Output the (X, Y) coordinate of the center of the cell containing the given text.  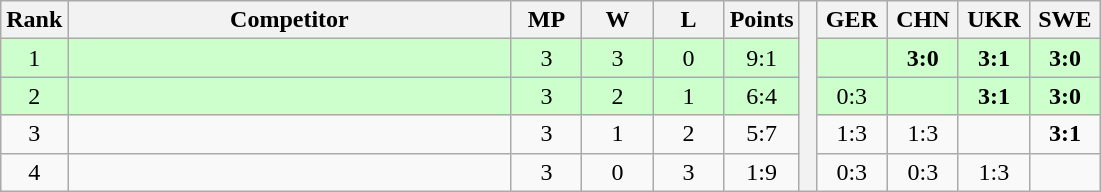
CHN (922, 20)
6:4 (762, 96)
Competitor (290, 20)
MP (546, 20)
GER (852, 20)
L (688, 20)
9:1 (762, 58)
5:7 (762, 134)
Points (762, 20)
W (618, 20)
SWE (1064, 20)
UKR (994, 20)
Rank (34, 20)
1:9 (762, 172)
4 (34, 172)
